Pinpoint the cell where the given text exists, returning its [X, Y] midpoint coordinate. 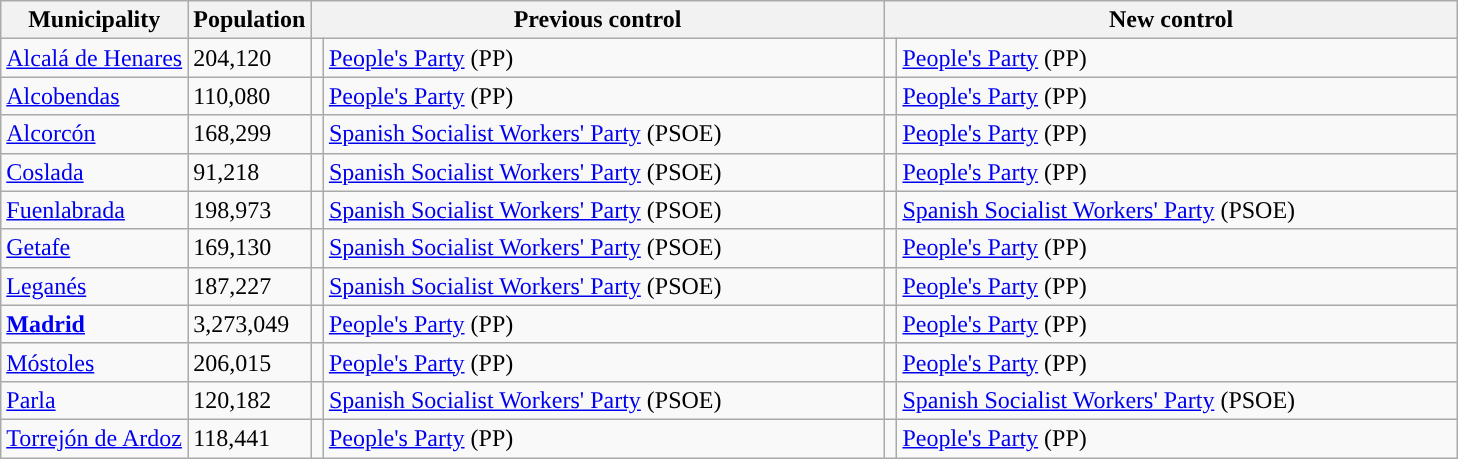
Municipality [94, 20]
Alcorcón [94, 134]
168,299 [250, 134]
Torrejón de Ardoz [94, 438]
91,218 [250, 172]
Coslada [94, 172]
Parla [94, 400]
187,227 [250, 286]
Leganés [94, 286]
Fuenlabrada [94, 210]
Madrid [94, 324]
118,441 [250, 438]
120,182 [250, 400]
Alcalá de Henares [94, 58]
Getafe [94, 248]
3,273,049 [250, 324]
110,080 [250, 96]
Alcobendas [94, 96]
New control [1171, 20]
Móstoles [94, 362]
198,973 [250, 210]
206,015 [250, 362]
169,130 [250, 248]
Population [250, 20]
Previous control [598, 20]
204,120 [250, 58]
